Capture the cell that displays the provided text and extract its (x, y) central coordinate. 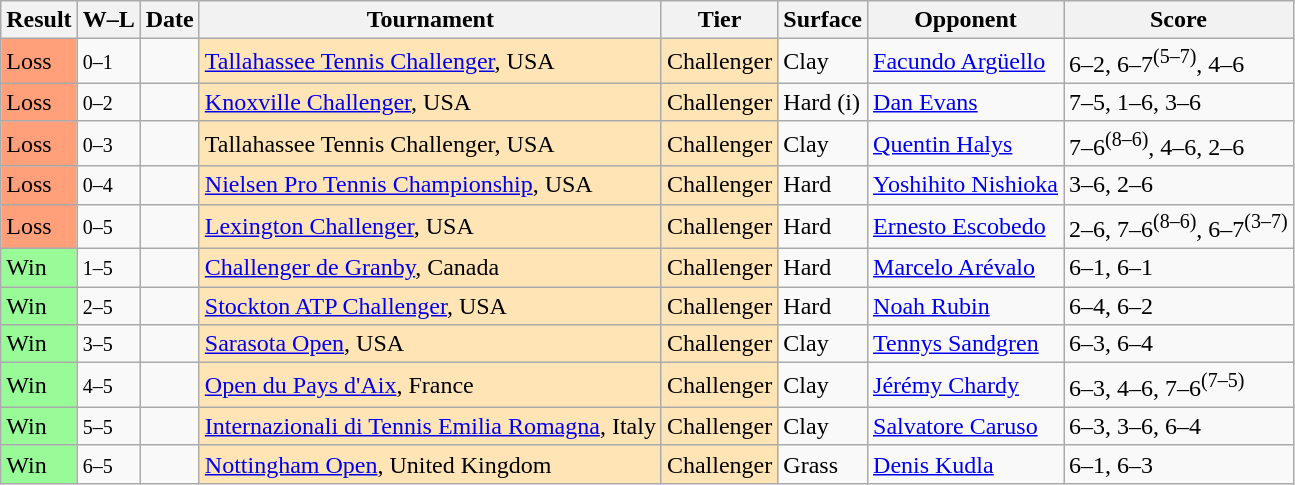
Open du Pays d'Aix, France (430, 386)
0–1 (108, 62)
5–5 (108, 426)
0–4 (108, 185)
0–3 (108, 144)
Yoshihito Nishioka (966, 185)
0–5 (108, 226)
4–5 (108, 386)
7–5, 1–6, 3–6 (1179, 102)
Result (39, 20)
2–6, 7–6(8–6), 6–7(3–7) (1179, 226)
1–5 (108, 268)
6–3, 4–6, 7–6(7–5) (1179, 386)
6–5 (108, 464)
Ernesto Escobedo (966, 226)
Surface (823, 20)
Grass (823, 464)
Internazionali di Tennis Emilia Romagna, Italy (430, 426)
6–3, 3–6, 6–4 (1179, 426)
6–1, 6–3 (1179, 464)
6–3, 6–4 (1179, 344)
Facundo Argüello (966, 62)
3–5 (108, 344)
Marcelo Arévalo (966, 268)
Dan Evans (966, 102)
7–6(8–6), 4–6, 2–6 (1179, 144)
3–6, 2–6 (1179, 185)
Opponent (966, 20)
Jérémy Chardy (966, 386)
Stockton ATP Challenger, USA (430, 306)
Noah Rubin (966, 306)
Lexington Challenger, USA (430, 226)
Nielsen Pro Tennis Championship, USA (430, 185)
6–2, 6–7(5–7), 4–6 (1179, 62)
Sarasota Open, USA (430, 344)
Hard (i) (823, 102)
Tournament (430, 20)
Nottingham Open, United Kingdom (430, 464)
Salvatore Caruso (966, 426)
W–L (108, 20)
Knoxville Challenger, USA (430, 102)
Score (1179, 20)
6–4, 6–2 (1179, 306)
Tier (719, 20)
Date (170, 20)
0–2 (108, 102)
Challenger de Granby, Canada (430, 268)
Denis Kudla (966, 464)
Tennys Sandgren (966, 344)
6–1, 6–1 (1179, 268)
2–5 (108, 306)
Quentin Halys (966, 144)
